Identify which cell holds the provided text, then report its [x, y] central coordinate. 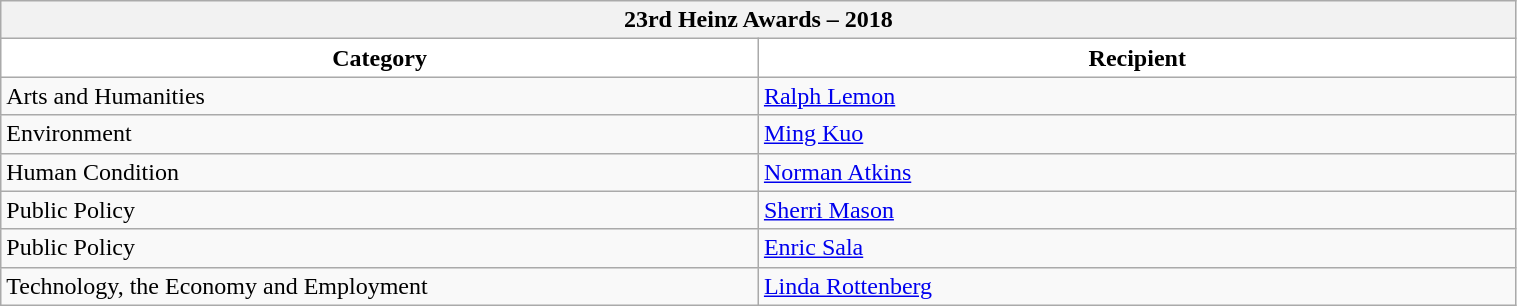
Sherri Mason [1137, 210]
Ming Kuo [1137, 134]
Category [380, 58]
Arts and Humanities [380, 96]
Technology, the Economy and Employment [380, 286]
Recipient [1137, 58]
Norman Atkins [1137, 172]
23rd Heinz Awards – 2018 [758, 20]
Ralph Lemon [1137, 96]
Human Condition [380, 172]
Environment [380, 134]
Linda Rottenberg [1137, 286]
Enric Sala [1137, 248]
